Locate the cell with the specified text and output its [X, Y] center coordinate. 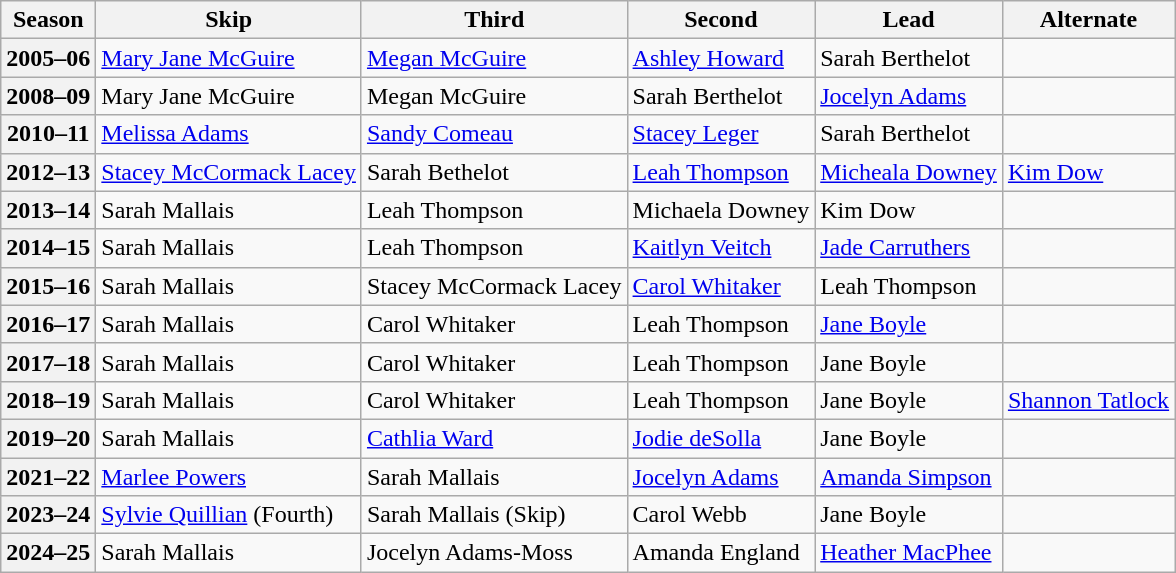
Kaitlyn Veitch [721, 248]
2014–15 [48, 248]
2016–17 [48, 324]
Alternate [1088, 20]
Shannon Tatlock [1088, 400]
2005–06 [48, 58]
2008–09 [48, 96]
Ashley Howard [721, 58]
Micheala Downey [909, 172]
Amanda Simpson [909, 477]
Second [721, 20]
Jocelyn Adams-Moss [494, 553]
Sylvie Quillian (Fourth) [229, 515]
Heather MacPhee [909, 553]
Cathlia Ward [494, 438]
2013–14 [48, 210]
2012–13 [48, 172]
2018–19 [48, 400]
Carol Webb [721, 515]
Melissa Adams [229, 134]
Stacey Leger [721, 134]
2021–22 [48, 477]
2023–24 [48, 515]
2015–16 [48, 286]
2019–20 [48, 438]
Skip [229, 20]
Michaela Downey [721, 210]
Sarah Mallais (Skip) [494, 515]
2017–18 [48, 362]
Sandy Comeau [494, 134]
Amanda England [721, 553]
Lead [909, 20]
2010–11 [48, 134]
Sarah Bethelot [494, 172]
2024–25 [48, 553]
Jade Carruthers [909, 248]
Third [494, 20]
Marlee Powers [229, 477]
Season [48, 20]
Jodie deSolla [721, 438]
